Pinpoint the cell where the given text exists, returning its (x, y) midpoint coordinate. 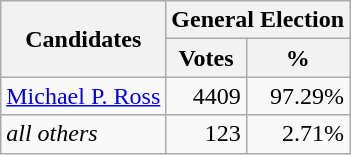
97.29% (298, 96)
Michael P. Ross (84, 96)
all others (84, 134)
Votes (206, 58)
Candidates (84, 39)
2.71% (298, 134)
4409 (206, 96)
123 (206, 134)
% (298, 58)
General Election (258, 20)
